Provide the (x, y) coordinate of the cell's center where the given text is located.  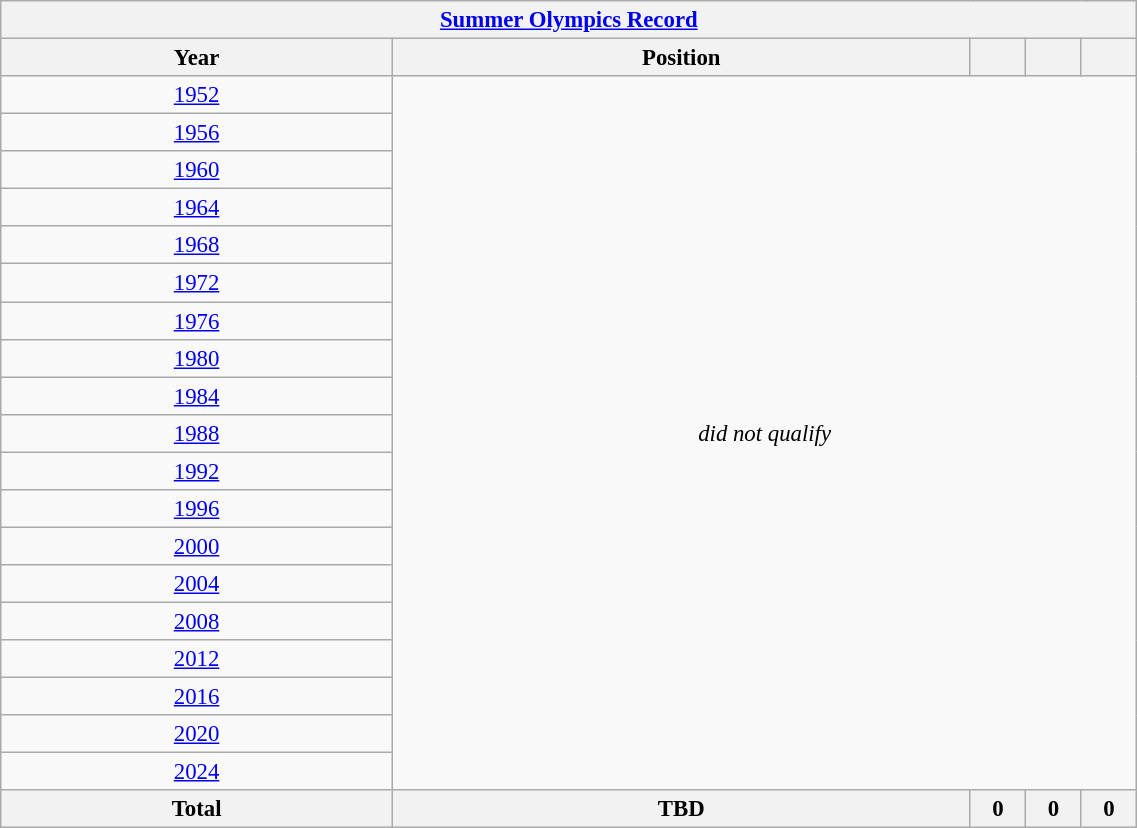
2000 (197, 546)
TBD (681, 809)
1992 (197, 471)
1956 (197, 133)
Position (681, 58)
1984 (197, 396)
1972 (197, 283)
2020 (197, 734)
1988 (197, 433)
2004 (197, 584)
1960 (197, 170)
1964 (197, 208)
1976 (197, 321)
Summer Olympics Record (569, 20)
2016 (197, 697)
2008 (197, 621)
Total (197, 809)
2012 (197, 659)
1996 (197, 509)
1968 (197, 245)
did not qualify (764, 433)
Year (197, 58)
1980 (197, 358)
1952 (197, 95)
2024 (197, 772)
